Detect which cell encompasses the target text, then output its [X, Y] center coordinate. 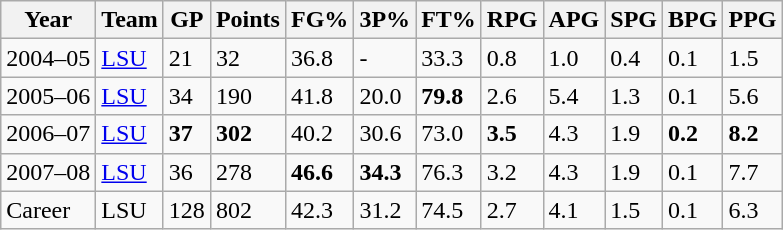
20.0 [385, 96]
79.8 [449, 96]
FT% [449, 20]
Points [248, 20]
1.0 [574, 58]
Career [48, 210]
42.3 [319, 210]
34.3 [385, 172]
GP [186, 20]
33.3 [449, 58]
2.6 [512, 96]
5.4 [574, 96]
PPG [752, 20]
RPG [512, 20]
32 [248, 58]
2.7 [512, 210]
37 [186, 134]
1.3 [634, 96]
Team [130, 20]
31.2 [385, 210]
40.2 [319, 134]
APG [574, 20]
76.3 [449, 172]
302 [248, 134]
7.7 [752, 172]
41.8 [319, 96]
2004–05 [48, 58]
Year [48, 20]
3.2 [512, 172]
BPG [693, 20]
74.5 [449, 210]
FG% [319, 20]
- [385, 58]
34 [186, 96]
2007–08 [48, 172]
2006–07 [48, 134]
3.5 [512, 134]
3P% [385, 20]
5.6 [752, 96]
8.2 [752, 134]
4.1 [574, 210]
278 [248, 172]
21 [186, 58]
36 [186, 172]
6.3 [752, 210]
SPG [634, 20]
0.2 [693, 134]
46.6 [319, 172]
802 [248, 210]
0.4 [634, 58]
128 [186, 210]
36.8 [319, 58]
73.0 [449, 134]
2005–06 [48, 96]
0.8 [512, 58]
30.6 [385, 134]
190 [248, 96]
